Capture the cell that displays the provided text and extract its [X, Y] central coordinate. 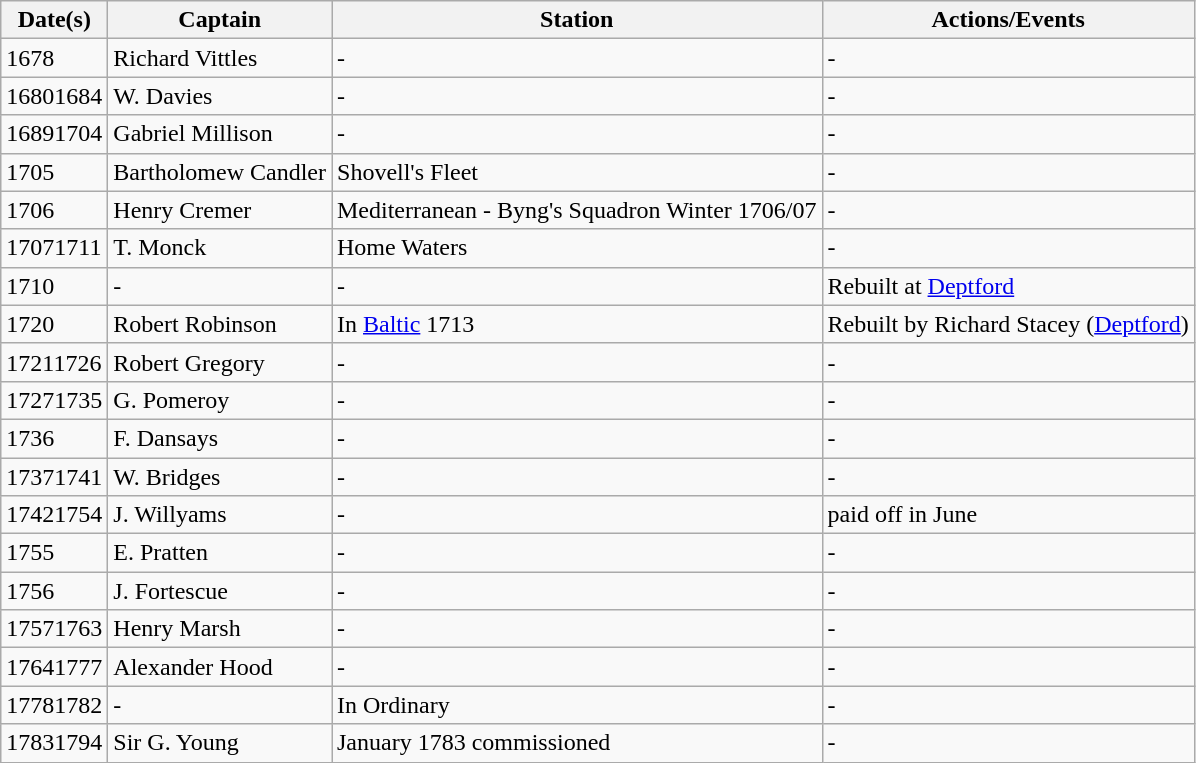
17071711 [54, 248]
Actions/Events [1008, 20]
Henry Marsh [220, 629]
17781782 [54, 705]
Henry Cremer [220, 210]
J. Willyams [220, 515]
17271735 [54, 400]
In Baltic 1713 [578, 324]
17371741 [54, 477]
G. Pomeroy [220, 400]
1756 [54, 591]
16801684 [54, 96]
Rebuilt by Richard Stacey (Deptford) [1008, 324]
Robert Gregory [220, 362]
16891704 [54, 134]
Home Waters [578, 248]
Shovell's Fleet [578, 172]
Station [578, 20]
17571763 [54, 629]
January 1783 commissioned [578, 743]
17831794 [54, 743]
Bartholomew Candler [220, 172]
Richard Vittles [220, 58]
paid off in June [1008, 515]
F. Dansays [220, 438]
Alexander Hood [220, 667]
17641777 [54, 667]
In Ordinary [578, 705]
Captain [220, 20]
Mediterranean - Byng's Squadron Winter 1706/07 [578, 210]
17421754 [54, 515]
E. Pratten [220, 553]
W. Bridges [220, 477]
1736 [54, 438]
1678 [54, 58]
Robert Robinson [220, 324]
J. Fortescue [220, 591]
1720 [54, 324]
Gabriel Millison [220, 134]
T. Monck [220, 248]
W. Davies [220, 96]
Rebuilt at Deptford [1008, 286]
1706 [54, 210]
Date(s) [54, 20]
1705 [54, 172]
17211726 [54, 362]
Sir G. Young [220, 743]
1710 [54, 286]
1755 [54, 553]
